Detect which cell encompasses the target text, then output its [X, Y] center coordinate. 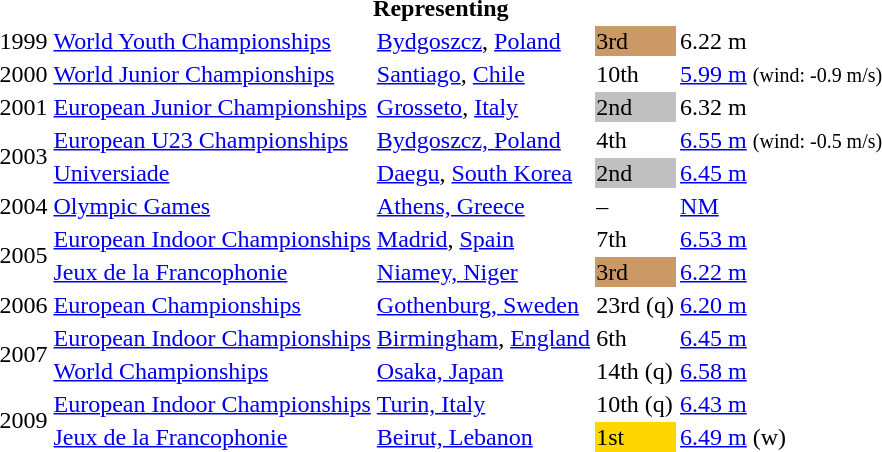
Grosseto, Italy [483, 107]
World Championships [212, 371]
Universiade [212, 173]
Madrid, Spain [483, 239]
– [636, 206]
Daegu, South Korea [483, 173]
Osaka, Japan [483, 371]
23rd (q) [636, 305]
Gothenburg, Sweden [483, 305]
1st [636, 437]
6th [636, 338]
Olympic Games [212, 206]
7th [636, 239]
14th (q) [636, 371]
Birmingham, England [483, 338]
World Junior Championships [212, 74]
European U23 Championships [212, 140]
European Championships [212, 305]
Turin, Italy [483, 404]
4th [636, 140]
European Junior Championships [212, 107]
Niamey, Niger [483, 272]
10th (q) [636, 404]
World Youth Championships [212, 41]
Beirut, Lebanon [483, 437]
Santiago, Chile [483, 74]
Athens, Greece [483, 206]
10th [636, 74]
